Return the (X, Y) coordinate for the center point of the cell that contains the specified text.  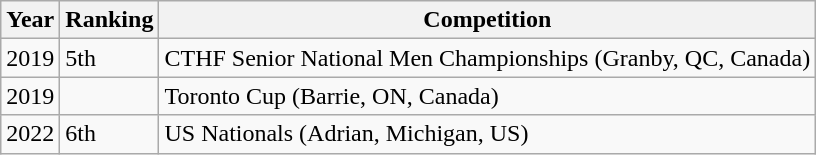
Year (30, 20)
CTHF Senior National Men Championships (Granby, QC, Canada) (488, 58)
6th (110, 134)
2022 (30, 134)
Ranking (110, 20)
Toronto Cup (Barrie, ON, Canada) (488, 96)
US Nationals (Adrian, Michigan, US) (488, 134)
5th (110, 58)
Competition (488, 20)
